Determine the (X, Y) coordinate at the center of the cell enclosing the given text.  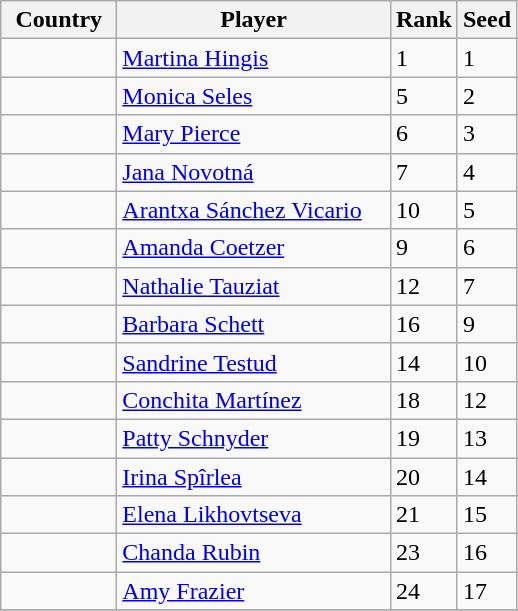
Amanda Coetzer (254, 248)
24 (424, 591)
Rank (424, 20)
Amy Frazier (254, 591)
18 (424, 400)
Country (59, 20)
19 (424, 438)
4 (486, 172)
Martina Hingis (254, 58)
Monica Seles (254, 96)
Conchita Martínez (254, 400)
Patty Schnyder (254, 438)
3 (486, 134)
13 (486, 438)
Mary Pierce (254, 134)
23 (424, 553)
Nathalie Tauziat (254, 286)
Barbara Schett (254, 324)
20 (424, 477)
Sandrine Testud (254, 362)
Arantxa Sánchez Vicario (254, 210)
Seed (486, 20)
2 (486, 96)
17 (486, 591)
Elena Likhovtseva (254, 515)
15 (486, 515)
Jana Novotná (254, 172)
Player (254, 20)
Chanda Rubin (254, 553)
Irina Spîrlea (254, 477)
21 (424, 515)
